Search for the cell housing the specified text and yield its [x, y] center coordinate. 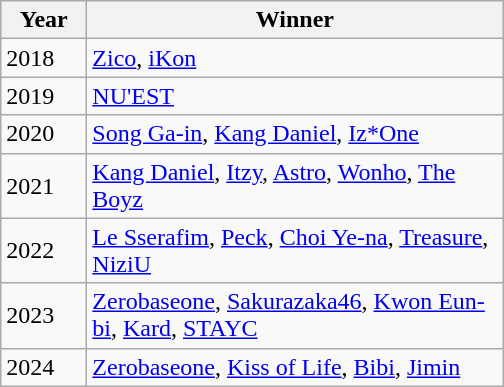
2024 [44, 367]
2018 [44, 58]
Zerobaseone, Sakurazaka46, Kwon Eun-bi, Kard, STAYC [295, 316]
Winner [295, 20]
Le Sserafim, Peck, Choi Ye-na, Treasure, NiziU [295, 250]
Year [44, 20]
2023 [44, 316]
2021 [44, 186]
Song Ga-in, Kang Daniel, Iz*One [295, 134]
2019 [44, 96]
Kang Daniel, Itzy, Astro, Wonho, The Boyz [295, 186]
2020 [44, 134]
NU'EST [295, 96]
2022 [44, 250]
Zico, iKon [295, 58]
Zerobaseone, Kiss of Life, Bibi, Jimin [295, 367]
